For the text-containing cell, return its midpoint in (X, Y) coordinate format. 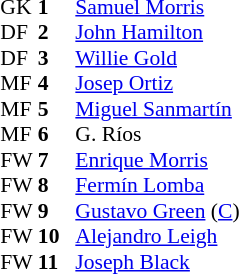
10 (57, 237)
Alejandro Leigh (157, 237)
9 (57, 211)
Gustavo Green (C) (157, 211)
Josep Ortiz (157, 83)
4 (57, 83)
8 (57, 185)
7 (57, 160)
Willie Gold (157, 58)
3 (57, 58)
G. Ríos (157, 135)
Enrique Morris (157, 160)
Miguel Sanmartín (157, 109)
6 (57, 135)
John Hamilton (157, 33)
Fermín Lomba (157, 185)
2 (57, 33)
5 (57, 109)
